Output the [X, Y] coordinate of the center of the cell containing the given text.  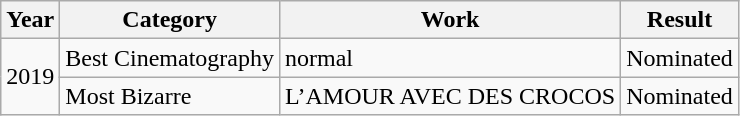
Category [170, 20]
Result [680, 20]
Most Bizarre [170, 96]
Best Cinematography [170, 58]
Year [30, 20]
L’AMOUR AVEC DES CROCOS [450, 96]
2019 [30, 77]
normal [450, 58]
Work [450, 20]
